Determine the [x, y] coordinate at the center of the cell enclosing the given text.  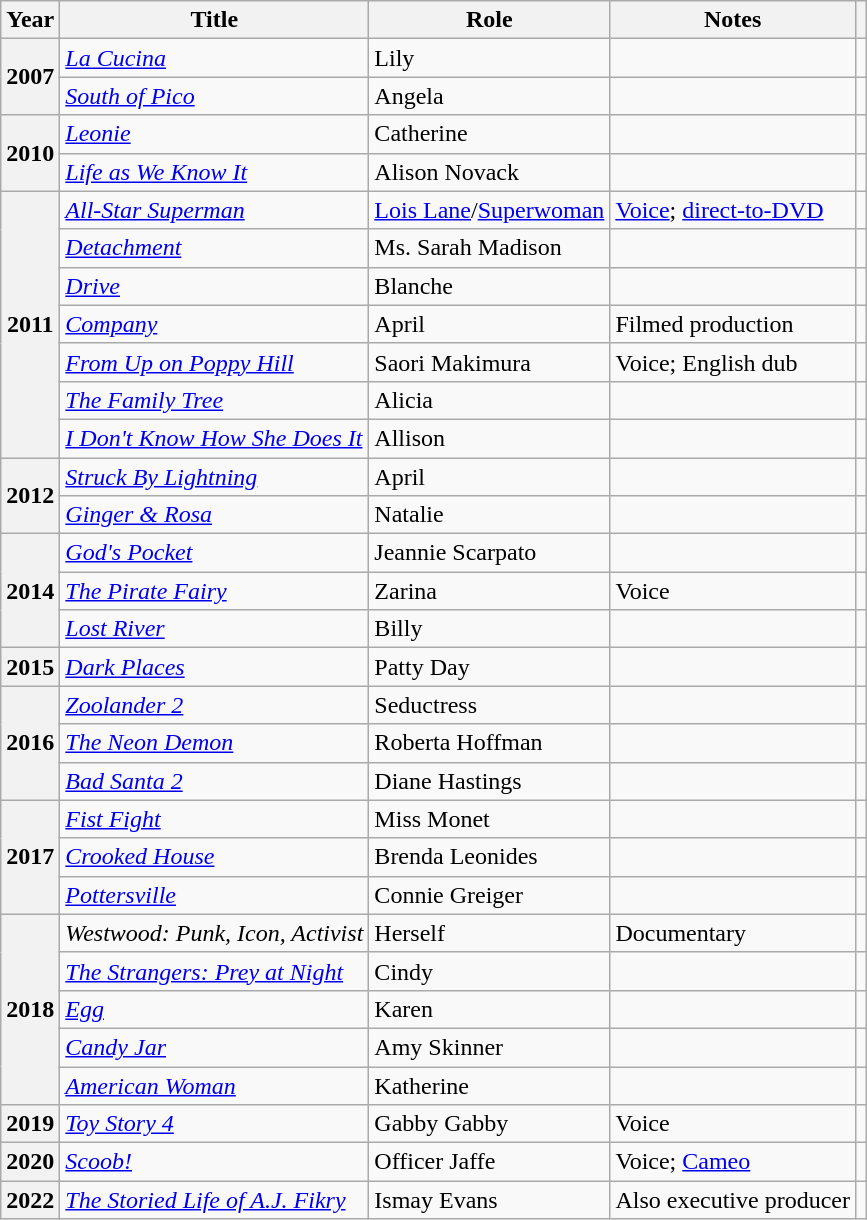
The Neon Demon [214, 743]
Patty Day [490, 667]
2007 [30, 77]
Egg [214, 1009]
Candy Jar [214, 1047]
The Pirate Fairy [214, 591]
2020 [30, 1162]
Drive [214, 286]
The Storied Life of A.J. Fikry [214, 1200]
Title [214, 20]
Officer Jaffe [490, 1162]
Detachment [214, 248]
Katherine [490, 1085]
Ms. Sarah Madison [490, 248]
Ginger & Rosa [214, 515]
Notes [733, 20]
2019 [30, 1124]
Brenda Leonides [490, 857]
La Cucina [214, 58]
Year [30, 20]
Lost River [214, 629]
Lois Lane/Superwoman [490, 210]
From Up on Poppy Hill [214, 362]
Documentary [733, 933]
Zoolander 2 [214, 705]
Bad Santa 2 [214, 781]
Also executive producer [733, 1200]
Struck By Lightning [214, 477]
Catherine [490, 134]
Fist Fight [214, 819]
Life as We Know It [214, 172]
God's Pocket [214, 553]
Alison Novack [490, 172]
Diane Hastings [490, 781]
Alicia [490, 400]
Jeannie Scarpato [490, 553]
Zarina [490, 591]
2022 [30, 1200]
Connie Greiger [490, 895]
Roberta Hoffman [490, 743]
Pottersville [214, 895]
Dark Places [214, 667]
2012 [30, 496]
The Strangers: Prey at Night [214, 971]
All-Star Superman [214, 210]
Seductress [490, 705]
2015 [30, 667]
Blanche [490, 286]
2017 [30, 857]
Voice; Cameo [733, 1162]
I Don't Know How She Does It [214, 438]
Toy Story 4 [214, 1124]
Herself [490, 933]
2010 [30, 153]
Ismay Evans [490, 1200]
Cindy [490, 971]
Allison [490, 438]
Gabby Gabby [490, 1124]
Billy [490, 629]
2018 [30, 1009]
Amy Skinner [490, 1047]
Scoob! [214, 1162]
Angela [490, 96]
Role [490, 20]
Karen [490, 1009]
Leonie [214, 134]
South of Pico [214, 96]
Company [214, 324]
Lily [490, 58]
Crooked House [214, 857]
The Family Tree [214, 400]
Voice; direct-to-DVD [733, 210]
2014 [30, 591]
2016 [30, 743]
2011 [30, 324]
Westwood: Punk, Icon, Activist [214, 933]
Natalie [490, 515]
Saori Makimura [490, 362]
American Woman [214, 1085]
Miss Monet [490, 819]
Voice; English dub [733, 362]
Filmed production [733, 324]
